Return the [x, y] coordinate for the center point of the cell that contains the specified text.  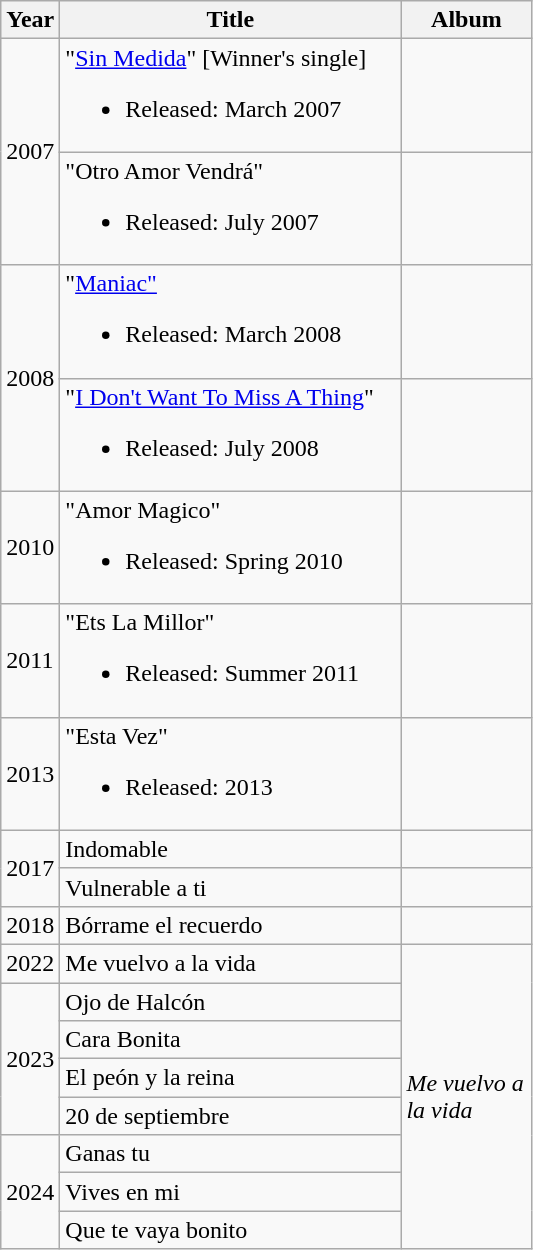
2011 [30, 660]
2022 [30, 963]
Ganas tu [230, 1154]
"Sin Medida" [Winner's single]Released: March 2007 [230, 96]
2010 [30, 548]
El peón y la reina [230, 1078]
2013 [30, 774]
2007 [30, 152]
Indomable [230, 849]
Year [30, 20]
Album [466, 20]
2023 [30, 1058]
Vives en mi [230, 1192]
"Amor Magico"Released: Spring 2010 [230, 548]
20 de septiembre [230, 1116]
Ojo de Halcón [230, 1001]
Cara Bonita [230, 1040]
"Otro Amor Vendrá"Released: July 2007 [230, 208]
Bórrame el recuerdo [230, 925]
"I Don't Want To Miss A Thing"Released: July 2008 [230, 434]
2018 [30, 925]
Que te vaya bonito [230, 1230]
Title [230, 20]
2024 [30, 1192]
"Maniac"Released: March 2008 [230, 322]
Vulnerable a ti [230, 887]
"Esta Vez"Released: 2013 [230, 774]
2008 [30, 378]
"Ets La Millor"Released: Summer 2011 [230, 660]
2017 [30, 868]
